Detect which cell encompasses the target text, then output its (X, Y) center coordinate. 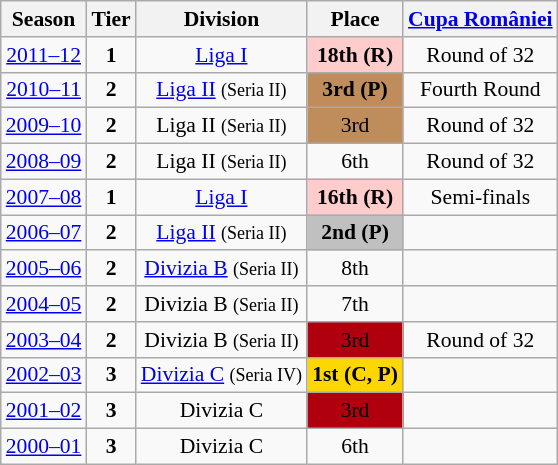
2000–01 (44, 447)
2008–09 (44, 162)
Tier (110, 19)
2006–07 (44, 233)
Cupa României (480, 19)
2004–05 (44, 304)
Season (44, 19)
Division (222, 19)
Fourth Round (480, 90)
3rd (P) (355, 90)
8th (355, 269)
2011–12 (44, 55)
18th (R) (355, 55)
Place (355, 19)
2010–11 (44, 90)
16th (R) (355, 197)
2003–04 (44, 340)
2007–08 (44, 197)
2001–02 (44, 411)
7th (355, 304)
2009–10 (44, 126)
2nd (P) (355, 233)
1st (C, P) (355, 375)
2002–03 (44, 375)
Semi-finals (480, 197)
Divizia C (Seria IV) (222, 375)
2005–06 (44, 269)
